Return the (x, y) coordinate for the center point of the cell that contains the specified text.  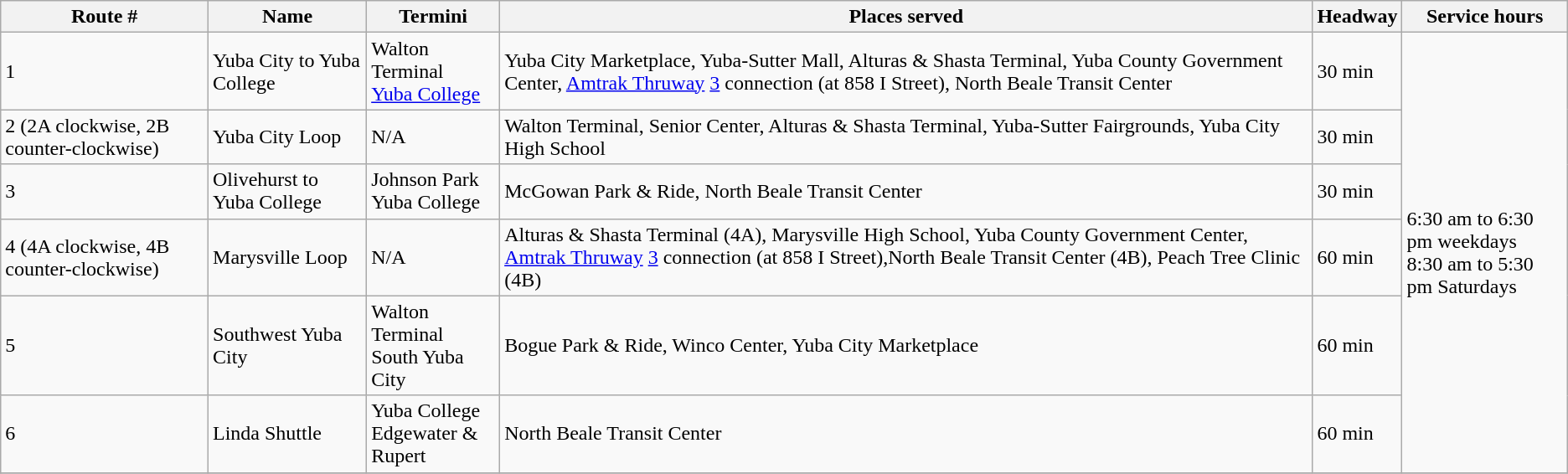
Yuba CollegeEdgewater & Rupert (434, 434)
Walton TerminalSouth Yuba City (434, 345)
1 (105, 71)
2 (2A clockwise, 2B counter-clockwise) (105, 137)
Termini (434, 17)
McGowan Park & Ride, North Beale Transit Center (906, 191)
Linda Shuttle (288, 434)
North Beale Transit Center (906, 434)
Southwest Yuba City (288, 345)
Service hours (1484, 17)
3 (105, 191)
Route # (105, 17)
Walton TerminalYuba College (434, 71)
Marysville Loop (288, 257)
6:30 am to 6:30 pm weekdays8:30 am to 5:30 pm Saturdays (1484, 253)
Yuba City to Yuba College (288, 71)
Yuba City Loop (288, 137)
Headway (1357, 17)
Places served (906, 17)
Johnson ParkYuba College (434, 191)
Walton Terminal, Senior Center, Alturas & Shasta Terminal, Yuba-Sutter Fairgrounds, Yuba City High School (906, 137)
5 (105, 345)
6 (105, 434)
Olivehurst to Yuba College (288, 191)
4 (4A clockwise, 4B counter-clockwise) (105, 257)
Name (288, 17)
Bogue Park & Ride, Winco Center, Yuba City Marketplace (906, 345)
